Search for the cell housing the specified text and yield its (X, Y) center coordinate. 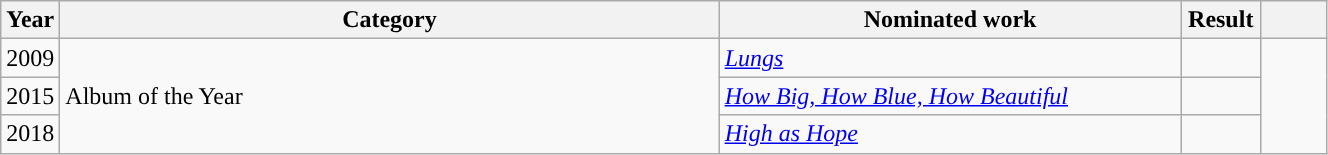
2015 (30, 96)
Lungs (950, 58)
High as Hope (950, 134)
2009 (30, 58)
Nominated work (950, 20)
Result (1221, 20)
Album of the Year (390, 96)
How Big, How Blue, How Beautiful (950, 96)
Year (30, 20)
Category (390, 20)
2018 (30, 134)
